Search for the cell housing the specified text and yield its (x, y) center coordinate. 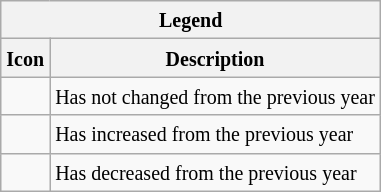
Has not changed from the previous year (216, 96)
Legend (191, 20)
Has decreased from the previous year (216, 172)
Description (216, 58)
Icon (26, 58)
Has increased from the previous year (216, 134)
